Return the (X, Y) coordinate for the center point of the cell that contains the specified text.  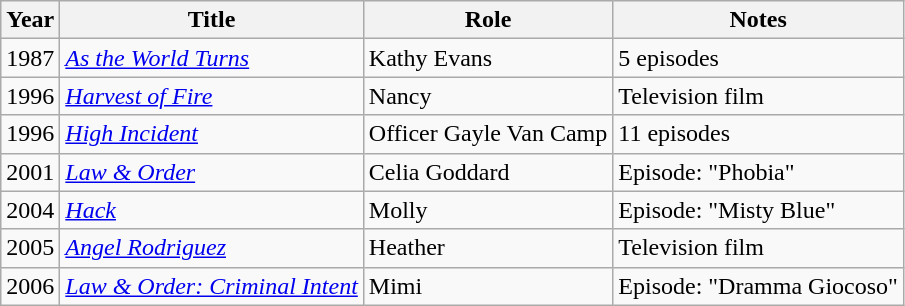
Year (30, 20)
Kathy Evans (488, 58)
Hack (212, 210)
Heather (488, 248)
Role (488, 20)
2006 (30, 286)
Harvest of Fire (212, 96)
Mimi (488, 286)
Nancy (488, 96)
Law & Order (212, 172)
1987 (30, 58)
Molly (488, 210)
2001 (30, 172)
11 episodes (758, 134)
High Incident (212, 134)
Notes (758, 20)
Angel Rodriguez (212, 248)
5 episodes (758, 58)
Episode: "Phobia" (758, 172)
Episode: "Dramma Giocoso" (758, 286)
Law & Order: Criminal Intent (212, 286)
Officer Gayle Van Camp (488, 134)
2004 (30, 210)
2005 (30, 248)
Episode: "Misty Blue" (758, 210)
Title (212, 20)
Celia Goddard (488, 172)
As the World Turns (212, 58)
